Determine the [X, Y] coordinate at the center of the cell enclosing the given text.  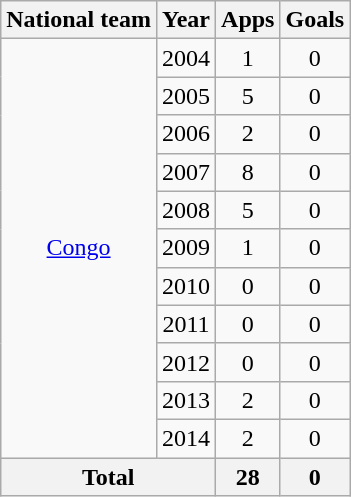
2014 [186, 438]
2004 [186, 58]
2010 [186, 286]
Congo [79, 248]
8 [248, 172]
2005 [186, 96]
Goals [315, 20]
2006 [186, 134]
National team [79, 20]
2007 [186, 172]
2013 [186, 400]
2011 [186, 324]
Total [108, 477]
2012 [186, 362]
2009 [186, 248]
Year [186, 20]
28 [248, 477]
Apps [248, 20]
2008 [186, 210]
